Identify which cell holds the provided text, then report its (x, y) central coordinate. 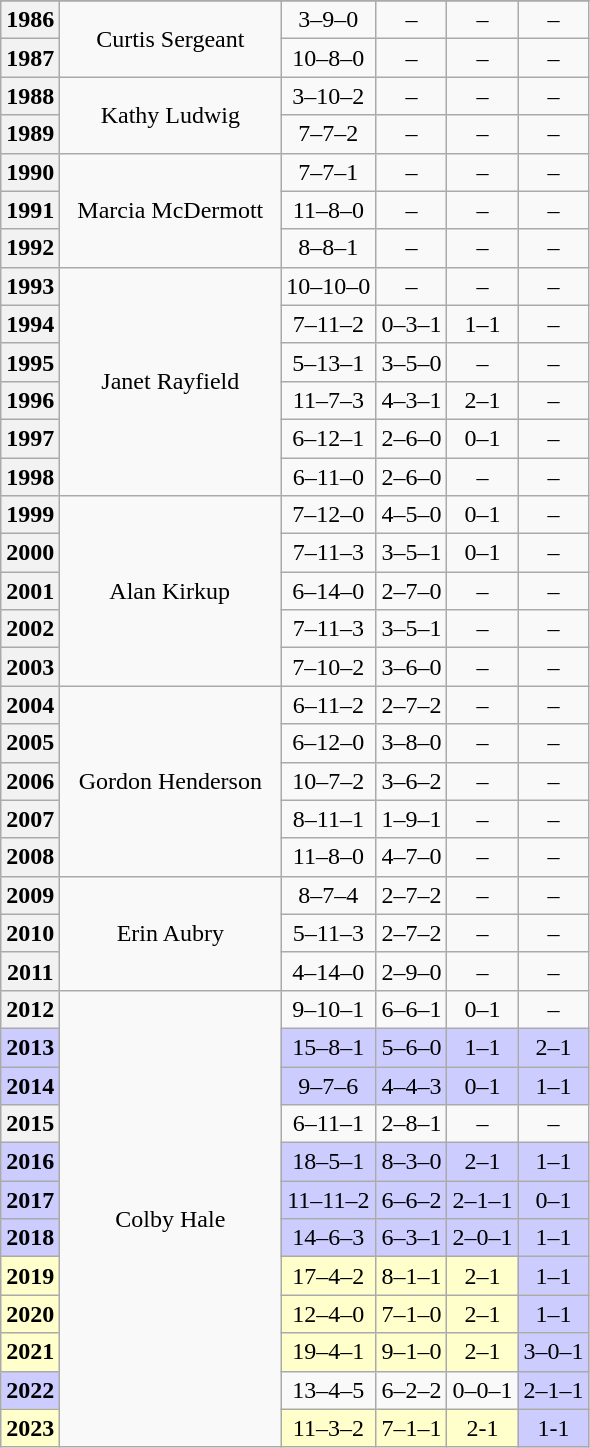
2002 (30, 629)
6–11–1 (328, 1124)
5–13–1 (328, 362)
8–3–0 (412, 1162)
19–4–1 (328, 1352)
1–9–1 (412, 819)
17–4–2 (328, 1276)
2015 (30, 1124)
8–8–1 (328, 248)
12–4–0 (328, 1314)
14–6–3 (328, 1238)
2-1 (482, 1428)
1996 (30, 400)
Colby Hale (170, 1218)
8–1–1 (412, 1276)
0–0–1 (482, 1390)
2003 (30, 667)
Curtis Sergeant (170, 39)
3–6–0 (412, 667)
4–4–3 (412, 1085)
7–1–1 (412, 1428)
18–5–1 (328, 1162)
6–6–1 (412, 1009)
2010 (30, 933)
2013 (30, 1047)
2022 (30, 1390)
11–3–2 (328, 1428)
9–7–6 (328, 1085)
2009 (30, 895)
7–7–2 (328, 134)
1990 (30, 172)
10–7–2 (328, 781)
2–7–0 (412, 591)
1991 (30, 210)
2023 (30, 1428)
5–6–0 (412, 1047)
2019 (30, 1276)
2004 (30, 705)
2005 (30, 743)
3–9–0 (328, 20)
10–8–0 (328, 58)
1997 (30, 438)
2007 (30, 819)
9–1–0 (412, 1352)
Kathy Ludwig (170, 115)
1995 (30, 362)
7–10–2 (328, 667)
2020 (30, 1314)
9–10–1 (328, 1009)
8–7–4 (328, 895)
1994 (30, 324)
8–11–1 (328, 819)
2008 (30, 857)
3–6–2 (412, 781)
2006 (30, 781)
Erin Aubry (170, 933)
6–11–0 (328, 477)
2–8–1 (412, 1124)
5–11–3 (328, 933)
0–3–1 (412, 324)
3–5–0 (412, 362)
Alan Kirkup (170, 591)
2011 (30, 971)
3–10–2 (328, 96)
4–7–0 (412, 857)
7–7–1 (328, 172)
3–8–0 (412, 743)
2021 (30, 1352)
7–12–0 (328, 515)
4–3–1 (412, 400)
1999 (30, 515)
Gordon Henderson (170, 781)
4–5–0 (412, 515)
2014 (30, 1085)
1988 (30, 96)
6–11–2 (328, 705)
7–11–2 (328, 324)
1-1 (554, 1428)
Marcia McDermott (170, 210)
2–9–0 (412, 971)
2018 (30, 1238)
11–7–3 (328, 400)
1987 (30, 58)
2017 (30, 1200)
2000 (30, 553)
4–14–0 (328, 971)
2016 (30, 1162)
6–14–0 (328, 591)
1998 (30, 477)
10–10–0 (328, 286)
7–1–0 (412, 1314)
11–11–2 (328, 1200)
1989 (30, 134)
6–2–2 (412, 1390)
1993 (30, 286)
6–6–2 (412, 1200)
1986 (30, 20)
6–3–1 (412, 1238)
2012 (30, 1009)
13–4–5 (328, 1390)
15–8–1 (328, 1047)
3–0–1 (554, 1352)
1992 (30, 248)
2–0–1 (482, 1238)
Janet Rayfield (170, 381)
6–12–0 (328, 743)
6–12–1 (328, 438)
2001 (30, 591)
